Determine the [x, y] coordinate at the center of the cell enclosing the given text.  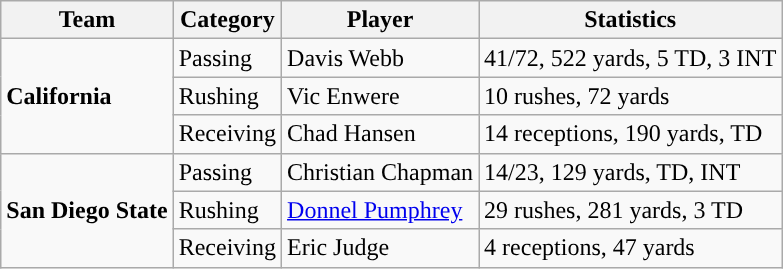
29 rushes, 281 yards, 3 TD [630, 210]
Chad Hansen [380, 134]
Statistics [630, 20]
Donnel Pumphrey [380, 210]
10 rushes, 72 yards [630, 96]
14 receptions, 190 yards, TD [630, 134]
Davis Webb [380, 58]
California [87, 96]
Christian Chapman [380, 172]
San Diego State [87, 210]
Team [87, 20]
41/72, 522 yards, 5 TD, 3 INT [630, 58]
4 receptions, 47 yards [630, 248]
Player [380, 20]
Category [227, 20]
14/23, 129 yards, TD, INT [630, 172]
Vic Enwere [380, 96]
Eric Judge [380, 248]
